Provide the (X, Y) coordinate of the cell's center where the given text is located.  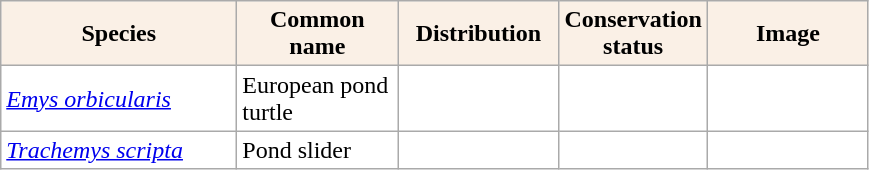
Species (119, 34)
Emys orbicularis (119, 98)
Distribution (478, 34)
Trachemys scripta (119, 150)
Common name (318, 34)
Pond slider (318, 150)
European pond turtle (318, 98)
Conservation status (633, 34)
Image (788, 34)
